Pinpoint the cell where the given text exists, returning its (x, y) midpoint coordinate. 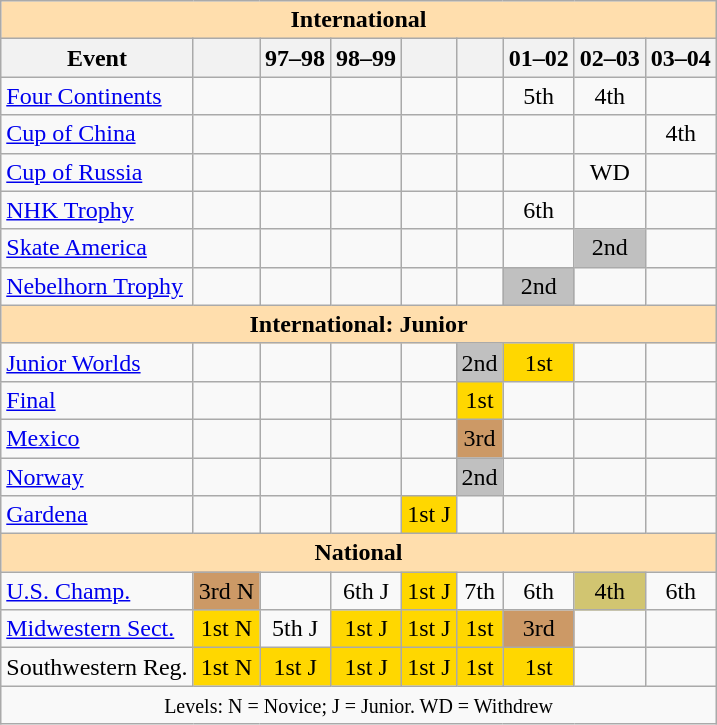
Nebelhorn Trophy (97, 286)
U.S. Champ. (97, 591)
5th J (296, 629)
5th (538, 96)
97–98 (296, 58)
01–02 (538, 58)
3rd N (226, 591)
6th J (366, 591)
Southwestern Reg. (97, 667)
Norway (97, 477)
International (359, 20)
Cup of China (97, 134)
7th (480, 591)
Junior Worlds (97, 362)
Final (97, 400)
International: Junior (359, 324)
National (359, 553)
98–99 (366, 58)
WD (610, 172)
Mexico (97, 438)
Skate America (97, 248)
Cup of Russia (97, 172)
Event (97, 58)
Levels: N = Novice; J = Junior. WD = Withdrew (359, 705)
NHK Trophy (97, 210)
Gardena (97, 515)
03–04 (680, 58)
Midwestern Sect. (97, 629)
02–03 (610, 58)
Four Continents (97, 96)
